Determine the [X, Y] coordinate at the center of the cell enclosing the given text.  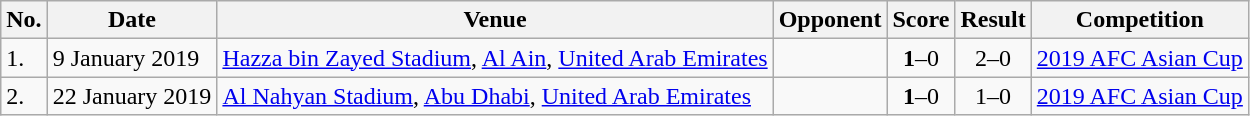
22 January 2019 [132, 96]
Score [921, 20]
Competition [1140, 20]
No. [24, 20]
9 January 2019 [132, 58]
Result [993, 20]
2. [24, 96]
Opponent [830, 20]
1. [24, 58]
2–0 [993, 58]
Al Nahyan Stadium, Abu Dhabi, United Arab Emirates [495, 96]
Venue [495, 20]
Date [132, 20]
Hazza bin Zayed Stadium, Al Ain, United Arab Emirates [495, 58]
